Locate the cell with the specified text and output its [X, Y] center coordinate. 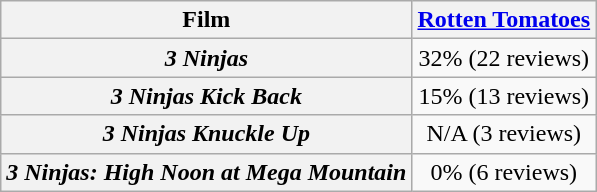
N/A (3 reviews) [504, 134]
Film [206, 20]
32% (22 reviews) [504, 58]
Rotten Tomatoes [504, 20]
3 Ninjas [206, 58]
3 Ninjas: High Noon at Mega Mountain [206, 172]
15% (13 reviews) [504, 96]
0% (6 reviews) [504, 172]
3 Ninjas Kick Back [206, 96]
3 Ninjas Knuckle Up [206, 134]
